Scan for the cell matching the given text and deliver its (x, y) coordinate at center. 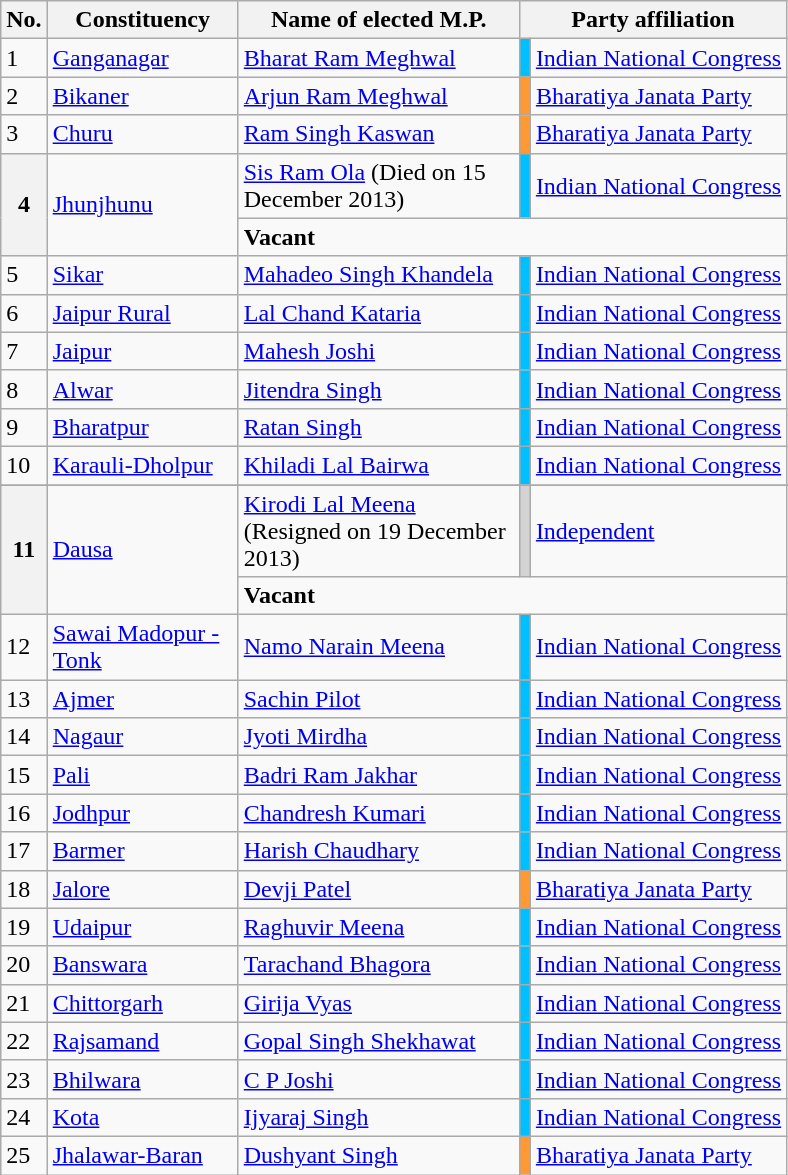
18 (24, 889)
15 (24, 775)
3 (24, 134)
Jaipur (142, 351)
16 (24, 813)
Bharat Ram Meghwal (378, 58)
22 (24, 1041)
Mahesh Joshi (378, 351)
Constituency (142, 20)
C P Joshi (378, 1079)
Bikaner (142, 96)
2 (24, 96)
Alwar (142, 389)
Jodhpur (142, 813)
19 (24, 927)
21 (24, 1003)
Raghuvir Meena (378, 927)
Namo Narain Meena (378, 648)
Ratan Singh (378, 427)
No. (24, 20)
5 (24, 275)
Sachin Pilot (378, 699)
Devji Patel (378, 889)
12 (24, 648)
Kota (142, 1117)
Harish Chaudhary (378, 851)
7 (24, 351)
Sawai Madopur - Tonk (142, 648)
4 (24, 204)
9 (24, 427)
Nagaur (142, 737)
Ganganagar (142, 58)
Udaipur (142, 927)
Barmer (142, 851)
Churu (142, 134)
8 (24, 389)
Jalore (142, 889)
Arjun Ram Meghwal (378, 96)
Dushyant Singh (378, 1155)
Ram Singh Kaswan (378, 134)
14 (24, 737)
Khiladi Lal Bairwa (378, 465)
Jhunjhunu (142, 204)
Dausa (142, 549)
Independent (658, 530)
Sikar (142, 275)
Banswara (142, 965)
Tarachand Bhagora (378, 965)
Ijyaraj Singh (378, 1117)
25 (24, 1155)
10 (24, 465)
Pali (142, 775)
Badri Ram Jakhar (378, 775)
Karauli-Dholpur (142, 465)
Girija Vyas (378, 1003)
Rajsamand (142, 1041)
Jhalawar-Baran (142, 1155)
Party affiliation (652, 20)
Jitendra Singh (378, 389)
Jaipur Rural (142, 313)
17 (24, 851)
23 (24, 1079)
13 (24, 699)
Chittorgarh (142, 1003)
Bhilwara (142, 1079)
1 (24, 58)
24 (24, 1117)
Jyoti Mirdha (378, 737)
Lal Chand Kataria (378, 313)
Ajmer (142, 699)
Kirodi Lal Meena (Resigned on 19 December 2013) (378, 530)
Bharatpur (142, 427)
Name of elected M.P. (378, 20)
Gopal Singh Shekhawat (378, 1041)
20 (24, 965)
Chandresh Kumari (378, 813)
Sis Ram Ola (Died on 15 December 2013) (378, 186)
6 (24, 313)
11 (24, 549)
Mahadeo Singh Khandela (378, 275)
